Detect which cell encompasses the target text, then output its (X, Y) center coordinate. 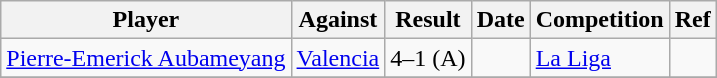
Player (146, 20)
Valencia (338, 58)
Result (428, 20)
Date (500, 20)
Against (338, 20)
Pierre-Emerick Aubameyang (146, 58)
4–1 (A) (428, 58)
La Liga (600, 58)
Ref (692, 20)
Competition (600, 20)
